Provide the [X, Y] coordinate of the cell's center where the given text is located.  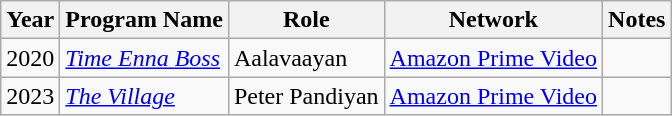
Peter Pandiyan [306, 96]
Notes [637, 20]
Time Enna Boss [144, 58]
Year [30, 20]
Aalavaayan [306, 58]
2020 [30, 58]
Program Name [144, 20]
2023 [30, 96]
Role [306, 20]
The Village [144, 96]
Network [493, 20]
